From the cell containing the given text, extract its center point as (x, y) coordinate. 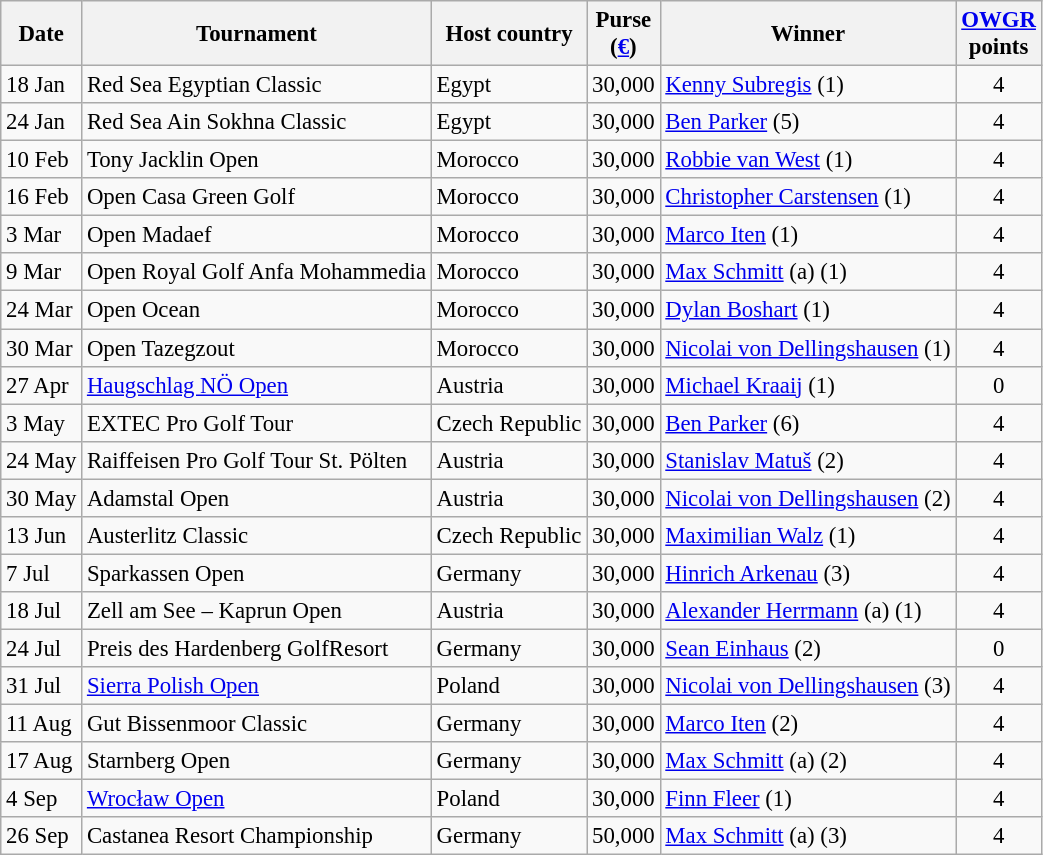
Open Royal Golf Anfa Mohammedia (257, 273)
Tournament (257, 34)
18 Jan (42, 85)
24 Jul (42, 648)
Nicolai von Dellingshausen (3) (808, 686)
Red Sea Ain Sokhna Classic (257, 122)
Max Schmitt (a) (1) (808, 273)
Winner (808, 34)
Open Tazegzout (257, 348)
Sean Einhaus (2) (808, 648)
50,000 (624, 836)
30 Mar (42, 348)
Nicolai von Dellingshausen (2) (808, 498)
Adamstal Open (257, 498)
Zell am See – Kaprun Open (257, 611)
Open Ocean (257, 310)
3 Mar (42, 235)
Michael Kraaij (1) (808, 385)
Sparkassen Open (257, 573)
Austerlitz Classic (257, 536)
Dylan Boshart (1) (808, 310)
30 May (42, 498)
Tony Jacklin Open (257, 160)
Marco Iten (1) (808, 235)
Open Casa Green Golf (257, 197)
Wrocław Open (257, 799)
Gut Bissenmoor Classic (257, 724)
24 Jan (42, 122)
10 Feb (42, 160)
Haugschlag NÖ Open (257, 385)
24 Mar (42, 310)
Date (42, 34)
3 May (42, 423)
Ben Parker (6) (808, 423)
Host country (508, 34)
4 Sep (42, 799)
9 Mar (42, 273)
Nicolai von Dellingshausen (1) (808, 348)
Kenny Subregis (1) (808, 85)
Raiffeisen Pro Golf Tour St. Pölten (257, 460)
Max Schmitt (a) (3) (808, 836)
Stanislav Matuš (2) (808, 460)
18 Jul (42, 611)
Christopher Carstensen (1) (808, 197)
26 Sep (42, 836)
16 Feb (42, 197)
Sierra Polish Open (257, 686)
Purse(€) (624, 34)
Hinrich Arkenau (3) (808, 573)
Preis des Hardenberg GolfResort (257, 648)
Marco Iten (2) (808, 724)
31 Jul (42, 686)
17 Aug (42, 761)
Maximilian Walz (1) (808, 536)
24 May (42, 460)
OWGRpoints (998, 34)
Robbie van West (1) (808, 160)
Open Madaef (257, 235)
Finn Fleer (1) (808, 799)
Castanea Resort Championship (257, 836)
EXTEC Pro Golf Tour (257, 423)
7 Jul (42, 573)
13 Jun (42, 536)
Red Sea Egyptian Classic (257, 85)
Max Schmitt (a) (2) (808, 761)
Starnberg Open (257, 761)
Alexander Herrmann (a) (1) (808, 611)
11 Aug (42, 724)
Ben Parker (5) (808, 122)
27 Apr (42, 385)
